Identify which cell holds the provided text, then report its [x, y] central coordinate. 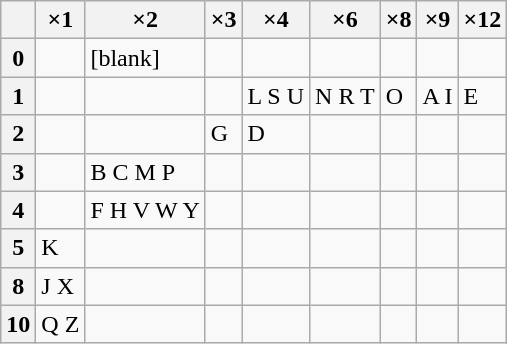
×2 [145, 20]
O [398, 96]
8 [18, 286]
2 [18, 134]
D [276, 134]
A I [438, 96]
×4 [276, 20]
L S U [276, 96]
×6 [346, 20]
[blank] [145, 58]
3 [18, 172]
4 [18, 210]
×12 [482, 20]
1 [18, 96]
0 [18, 58]
×8 [398, 20]
10 [18, 324]
J X [60, 286]
K [60, 248]
×9 [438, 20]
×1 [60, 20]
B C M P [145, 172]
×3 [224, 20]
5 [18, 248]
Q Z [60, 324]
N R T [346, 96]
E [482, 96]
G [224, 134]
F H V W Y [145, 210]
